Identify which cell holds the provided text, then report its [X, Y] central coordinate. 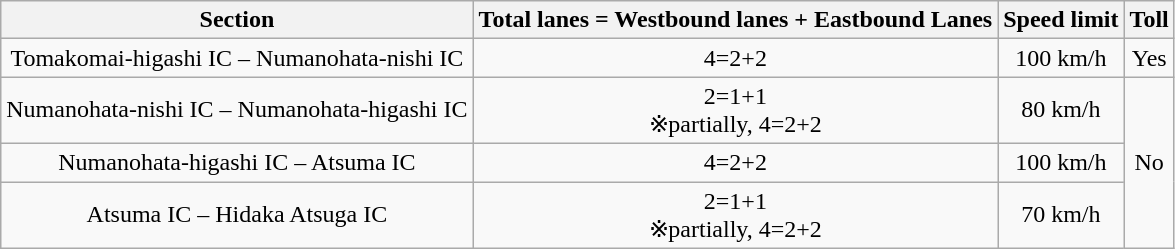
Speed limit [1061, 20]
No [1149, 162]
Numanohata-higashi IC – Atsuma IC [237, 162]
80 km/h [1061, 110]
Section [237, 20]
Total lanes = Westbound lanes + Eastbound Lanes [736, 20]
Yes [1149, 58]
Atsuma IC – Hidaka Atsuga IC [237, 216]
70 km/h [1061, 216]
Toll [1149, 20]
Numanohata-nishi IC – Numanohata-higashi IC [237, 110]
Tomakomai-higashi IC – Numanohata-nishi IC [237, 58]
